For the text-containing cell, return its midpoint in [x, y] coordinate format. 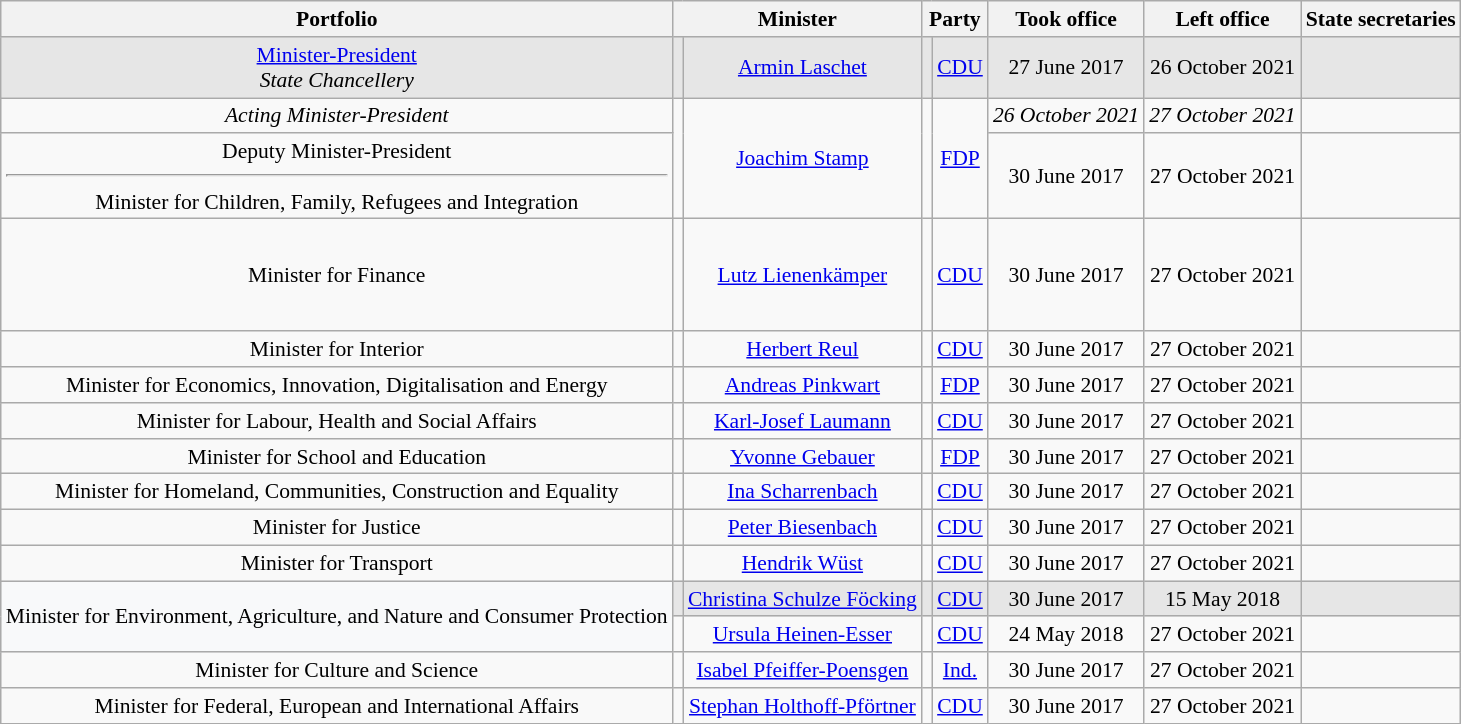
15 May 2018 [1222, 599]
Ind. [960, 670]
Minister for Finance [337, 275]
Karl-Josef Laumann [802, 421]
Andreas Pinkwart [802, 385]
Ursula Heinen-Esser [802, 635]
Minister for Environment, Agriculture, and Nature and Consumer Protection [337, 616]
27 June 2017 [1066, 68]
Armin Laschet [802, 68]
Joachim Stamp [802, 158]
Minister for School and Education [337, 457]
Peter Biesenbach [802, 528]
Party [955, 19]
Lutz Lienenkämper [802, 275]
Minister-PresidentState Chancellery [337, 68]
Hendrik Wüst [802, 563]
Minister for Labour, Health and Social Affairs [337, 421]
Yvonne Gebauer [802, 457]
Left office [1222, 19]
Took office [1066, 19]
Minister for Culture and Science [337, 670]
Acting Minister-President [337, 116]
Isabel Pfeiffer-Poensgen [802, 670]
Stephan Holthoff-Pförtner [802, 706]
Deputy Minister-PresidentMinister for Children, Family, Refugees and Integration [337, 177]
Minister for Economics, Innovation, Digitalisation and Energy [337, 385]
Minister for Justice [337, 528]
Herbert Reul [802, 350]
24 May 2018 [1066, 635]
State secretaries [1381, 19]
Christina Schulze Föcking [802, 599]
Minister for Federal, European and International Affairs [337, 706]
Portfolio [337, 19]
Ina Scharrenbach [802, 492]
Minister for Interior [337, 350]
Minister for Homeland, Communities, Construction and Equality [337, 492]
Minister [798, 19]
Minister for Transport [337, 563]
